Return [X, Y] of the center of cell containing provided text 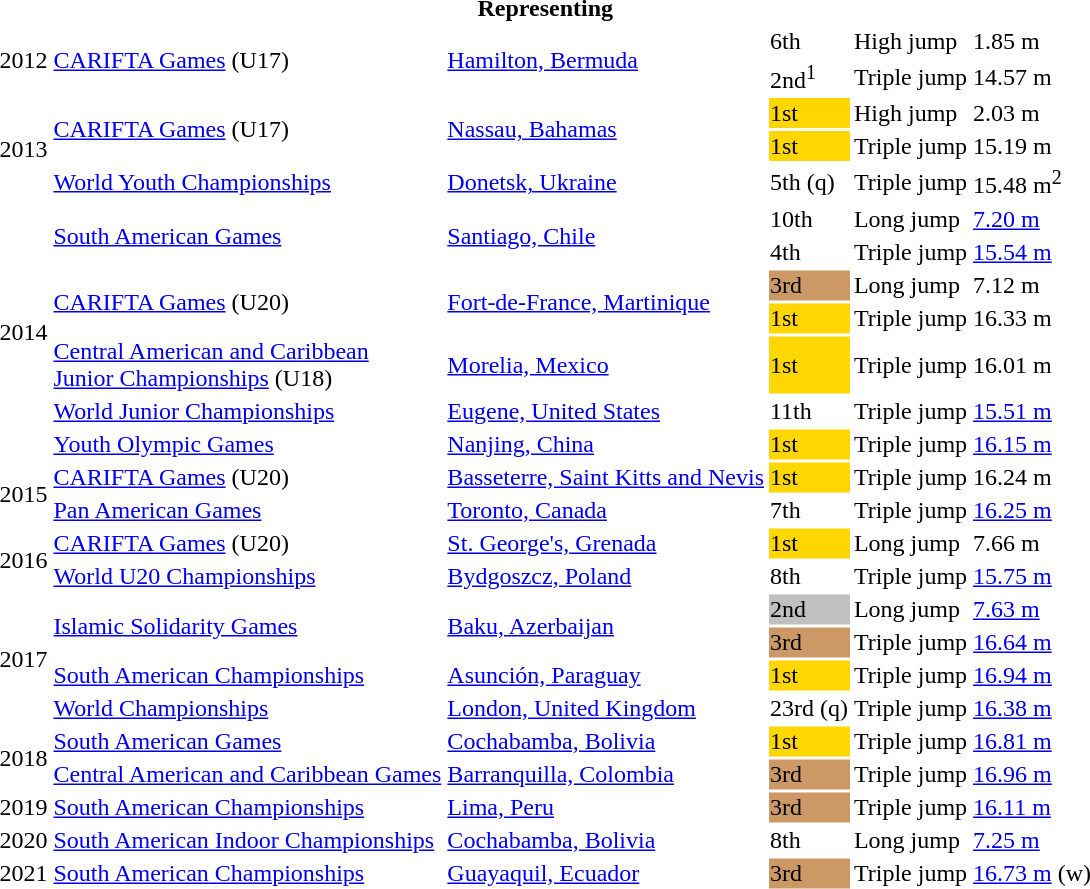
World Junior Championships [248, 411]
10th [808, 219]
South American Indoor Championships [248, 840]
2nd [808, 609]
23rd (q) [808, 708]
London, United Kingdom [606, 708]
World Championships [248, 708]
Bydgoszcz, Poland [606, 576]
2nd1 [808, 77]
Youth Olympic Games [248, 444]
Morelia, Mexico [606, 364]
Baku, Azerbaijan [606, 626]
Toronto, Canada [606, 510]
Lima, Peru [606, 807]
Nassau, Bahamas [606, 130]
Fort-de-France, Martinique [606, 302]
Basseterre, Saint Kitts and Nevis [606, 477]
5th (q) [808, 182]
Donetsk, Ukraine [606, 182]
St. George's, Grenada [606, 543]
Santiago, Chile [606, 236]
World U20 Championships [248, 576]
4th [808, 252]
World Youth Championships [248, 182]
Nanjing, China [606, 444]
Central American and Caribbean Games [248, 774]
Central American and CaribbeanJunior Championships (U18) [248, 364]
7th [808, 510]
11th [808, 411]
Asunción, Paraguay [606, 675]
Hamilton, Bermuda [606, 60]
Guayaquil, Ecuador [606, 873]
Barranquilla, Colombia [606, 774]
Eugene, United States [606, 411]
6th [808, 41]
Pan American Games [248, 510]
Islamic Solidarity Games [248, 626]
